Provide the (X, Y) coordinate of the cell's center where the given text is located.  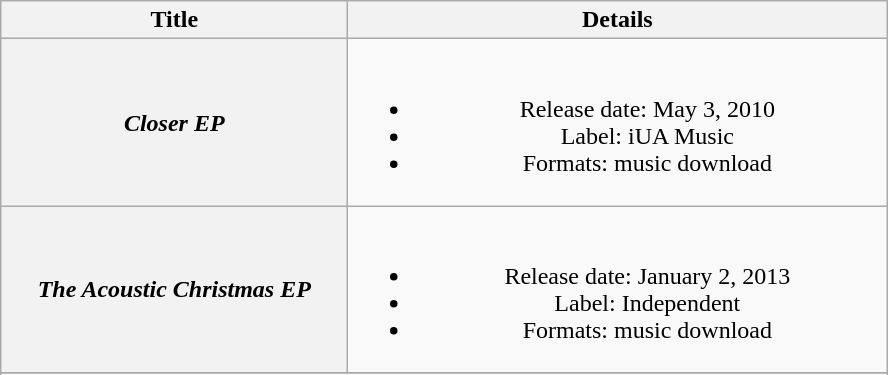
Release date: January 2, 2013Label: IndependentFormats: music download (618, 290)
Title (174, 20)
Details (618, 20)
Closer EP (174, 122)
The Acoustic Christmas EP (174, 290)
Release date: May 3, 2010Label: iUA MusicFormats: music download (618, 122)
